Find where the given text appears and provide that cell's center as [X, Y] coordinate. 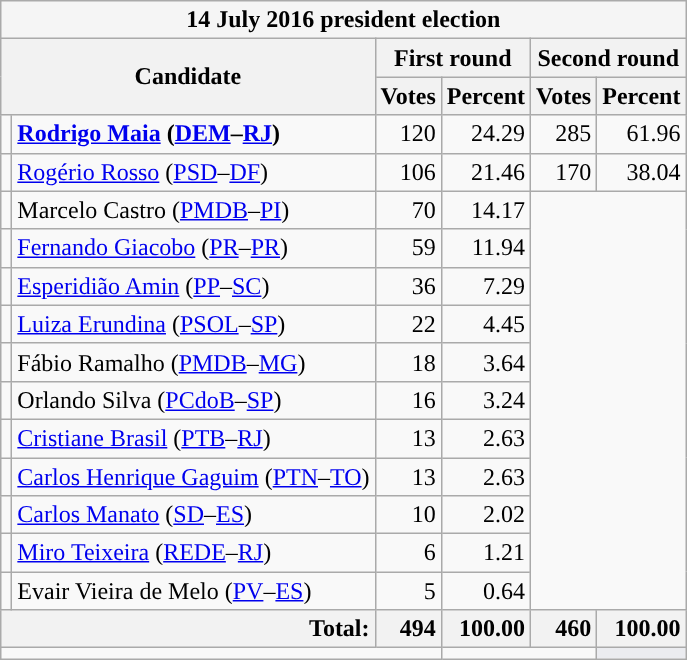
7.29 [486, 286]
120 [408, 134]
Esperidião Amin (PP–SC) [194, 286]
2.02 [486, 515]
10 [408, 515]
Candidate [188, 77]
First round [452, 58]
14.17 [486, 210]
3.24 [486, 400]
14 July 2016 president election [344, 20]
460 [564, 629]
Rogério Rosso (PSD–DF) [194, 172]
4.45 [486, 324]
Marcelo Castro (PMDB–PI) [194, 210]
18 [408, 362]
106 [408, 172]
Evair Vieira de Melo (PV–ES) [194, 591]
61.96 [642, 134]
Cristiane Brasil (PTB–RJ) [194, 438]
24.29 [486, 134]
170 [564, 172]
Fábio Ramalho (PMDB–MG) [194, 362]
11.94 [486, 248]
3.64 [486, 362]
6 [408, 553]
1.21 [486, 553]
36 [408, 286]
Second round [608, 58]
Miro Teixeira (REDE–RJ) [194, 553]
59 [408, 248]
21.46 [486, 172]
70 [408, 210]
Total: [188, 629]
Orlando Silva (PCdoB–SP) [194, 400]
5 [408, 591]
494 [408, 629]
Luiza Erundina (PSOL–SP) [194, 324]
Fernando Giacobo (PR–PR) [194, 248]
Rodrigo Maia (DEM–RJ) [194, 134]
Carlos Henrique Gaguim (PTN–TO) [194, 477]
38.04 [642, 172]
16 [408, 400]
0.64 [486, 591]
22 [408, 324]
Carlos Manato (SD–ES) [194, 515]
285 [564, 134]
